Return the (x, y) coordinate for the center point of the cell that contains the specified text.  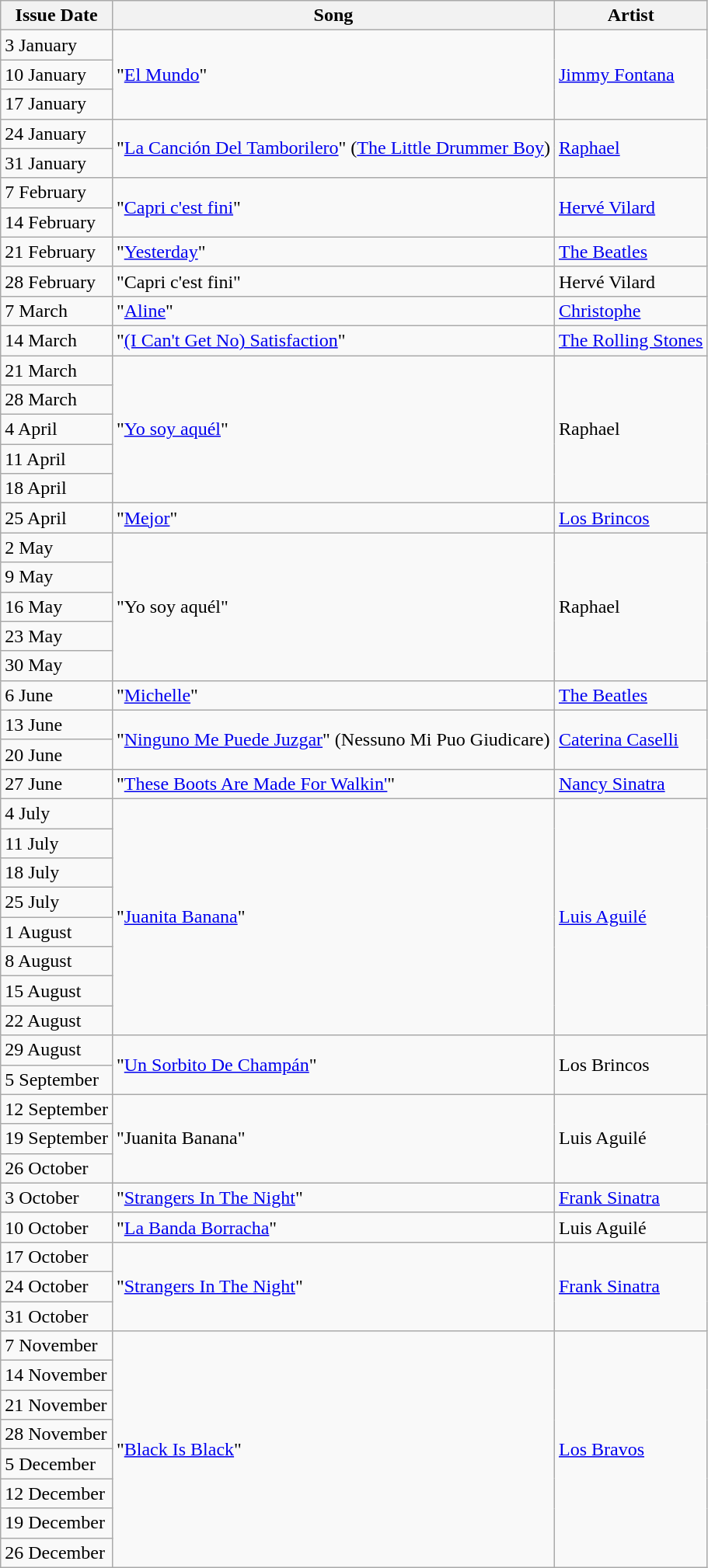
28 November (57, 1434)
22 August (57, 1020)
"La Banda Borracha" (333, 1227)
27 June (57, 784)
26 December (57, 1552)
12 December (57, 1493)
"Aline" (333, 311)
The Rolling Stones (630, 340)
"El Mundo" (333, 75)
7 November (57, 1346)
Jimmy Fontana (630, 75)
Nancy Sinatra (630, 784)
21 November (57, 1405)
"La Canción Del Tamborilero" (The Little Drummer Boy) (333, 148)
2 May (57, 548)
5 September (57, 1080)
9 May (57, 577)
Caterina Caselli (630, 739)
30 May (57, 666)
8 August (57, 961)
3 October (57, 1198)
15 August (57, 991)
10 January (57, 75)
20 June (57, 754)
"Black Is Black" (333, 1449)
28 March (57, 400)
6 June (57, 695)
14 March (57, 340)
"(I Can't Get No) Satisfaction" (333, 340)
29 August (57, 1050)
Christophe (630, 311)
18 April (57, 488)
4 April (57, 429)
14 November (57, 1375)
24 January (57, 134)
28 February (57, 281)
"Michelle" (333, 695)
18 July (57, 873)
31 October (57, 1316)
17 October (57, 1257)
19 December (57, 1523)
Artist (630, 16)
16 May (57, 607)
14 February (57, 222)
31 January (57, 163)
4 July (57, 813)
24 October (57, 1286)
7 February (57, 193)
5 December (57, 1464)
"Mejor" (333, 518)
11 April (57, 459)
23 May (57, 636)
1 August (57, 932)
"Yesterday" (333, 252)
19 September (57, 1139)
25 July (57, 902)
"Ninguno Me Puede Juzgar" (Nessuno Mi Puo Giudicare) (333, 739)
25 April (57, 518)
Los Bravos (630, 1449)
17 January (57, 104)
7 March (57, 311)
3 January (57, 45)
21 February (57, 252)
Song (333, 16)
10 October (57, 1227)
"These Boots Are Made For Walkin'" (333, 784)
"Un Sorbito De Champán" (333, 1065)
26 October (57, 1168)
21 March (57, 370)
Issue Date (57, 16)
13 June (57, 725)
11 July (57, 843)
12 September (57, 1109)
